For the text-containing cell, return its midpoint in (x, y) coordinate format. 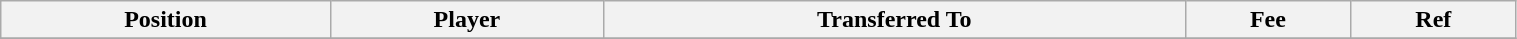
Ref (1434, 20)
Transferred To (894, 20)
Player (466, 20)
Position (166, 20)
Fee (1268, 20)
